For the text-containing cell, return its midpoint in (x, y) coordinate format. 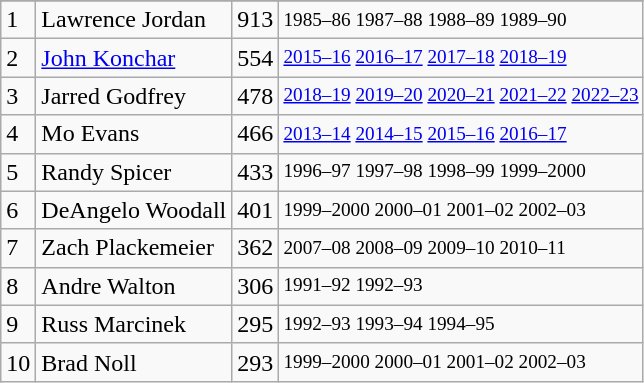
6 (18, 210)
Brad Noll (134, 362)
Zach Plackemeier (134, 248)
433 (256, 172)
913 (256, 20)
5 (18, 172)
7 (18, 248)
Russ Marcinek (134, 324)
3 (18, 96)
1996–97 1997–98 1998–99 1999–2000 (461, 172)
1 (18, 20)
Jarred Godfrey (134, 96)
Randy Spicer (134, 172)
4 (18, 134)
Andre Walton (134, 286)
478 (256, 96)
362 (256, 248)
Mo Evans (134, 134)
306 (256, 286)
466 (256, 134)
10 (18, 362)
9 (18, 324)
2015–16 2016–17 2017–18 2018–19 (461, 58)
2018–19 2019–20 2020–21 2021–22 2022–23 (461, 96)
293 (256, 362)
John Konchar (134, 58)
1991–92 1992–93 (461, 286)
295 (256, 324)
2007–08 2008–09 2009–10 2010–11 (461, 248)
Lawrence Jordan (134, 20)
2 (18, 58)
1992–93 1993–94 1994–95 (461, 324)
554 (256, 58)
2013–14 2014–15 2015–16 2016–17 (461, 134)
DeAngelo Woodall (134, 210)
1985–86 1987–88 1988–89 1989–90 (461, 20)
401 (256, 210)
8 (18, 286)
